From the cell containing the given text, extract its center point as (x, y) coordinate. 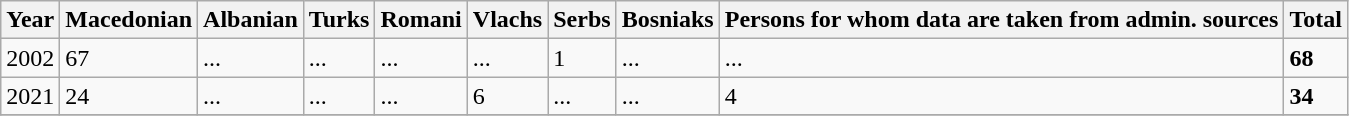
Year (30, 20)
Serbs (582, 20)
34 (1316, 96)
Macedonian (129, 20)
67 (129, 58)
Turks (339, 20)
1 (582, 58)
4 (1002, 96)
2021 (30, 96)
Vlachs (507, 20)
Albanian (251, 20)
68 (1316, 58)
Persons for whom data are taken from admin. sources (1002, 20)
Total (1316, 20)
Bosniaks (668, 20)
24 (129, 96)
Romani (421, 20)
2002 (30, 58)
6 (507, 96)
